Return the [X, Y] coordinate for the center point of the cell that contains the specified text.  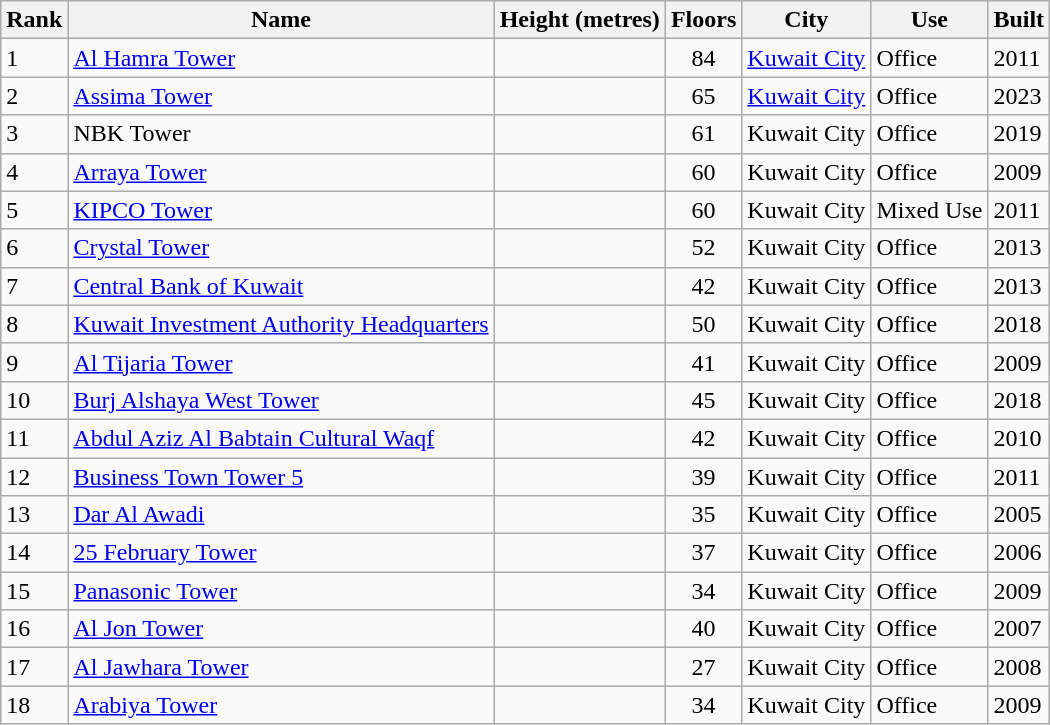
2023 [1019, 96]
15 [34, 591]
Assima Tower [281, 96]
Abdul Aziz Al Babtain Cultural Waqf [281, 438]
Kuwait Investment Authority Headquarters [281, 324]
Name [281, 20]
Arabiya Tower [281, 705]
12 [34, 477]
Mixed Use [930, 210]
7 [34, 286]
2 [34, 96]
KIPCO Tower [281, 210]
25 February Tower [281, 553]
Burj Alshaya West Tower [281, 400]
Dar Al Awadi [281, 515]
27 [703, 667]
Built [1019, 20]
17 [34, 667]
50 [703, 324]
11 [34, 438]
3 [34, 134]
2010 [1019, 438]
10 [34, 400]
84 [703, 58]
2019 [1019, 134]
41 [703, 362]
39 [703, 477]
6 [34, 248]
Rank [34, 20]
City [806, 20]
35 [703, 515]
9 [34, 362]
65 [703, 96]
Al Jawhara Tower [281, 667]
40 [703, 629]
5 [34, 210]
Al Jon Tower [281, 629]
61 [703, 134]
Use [930, 20]
Floors [703, 20]
Crystal Tower [281, 248]
Business Town Tower 5 [281, 477]
Al Hamra Tower [281, 58]
Al Tijaria Tower [281, 362]
2007 [1019, 629]
Central Bank of Kuwait [281, 286]
Arraya Tower [281, 172]
2006 [1019, 553]
16 [34, 629]
14 [34, 553]
Height (metres) [580, 20]
4 [34, 172]
2005 [1019, 515]
52 [703, 248]
18 [34, 705]
Panasonic Tower [281, 591]
1 [34, 58]
8 [34, 324]
2008 [1019, 667]
45 [703, 400]
13 [34, 515]
NBK Tower [281, 134]
37 [703, 553]
